Detect which cell encompasses the target text, then output its [x, y] center coordinate. 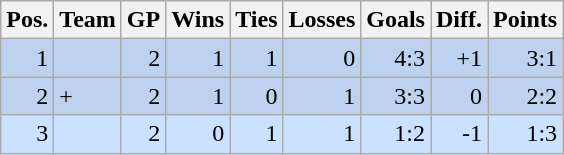
Team [88, 20]
Wins [198, 20]
4:3 [396, 58]
Points [526, 20]
1:2 [396, 134]
2:2 [526, 96]
Losses [322, 20]
-1 [458, 134]
Diff. [458, 20]
3:1 [526, 58]
Pos. [28, 20]
Goals [396, 20]
GP [143, 20]
3:3 [396, 96]
+1 [458, 58]
Ties [256, 20]
3 [28, 134]
+ [88, 96]
1:3 [526, 134]
